Provide the (X, Y) coordinate of the cell's center where the given text is located.  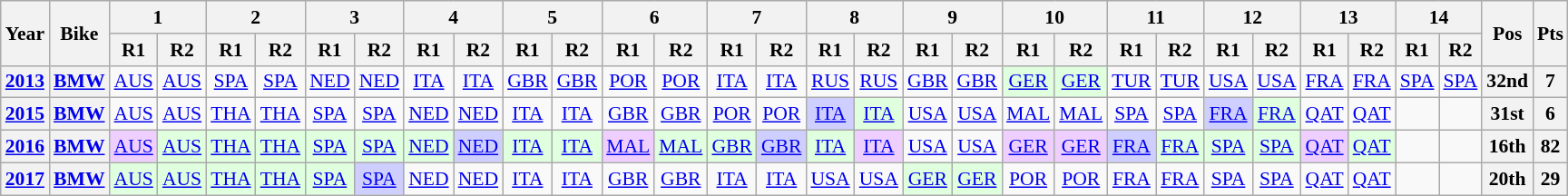
82 (1550, 147)
Pos (1507, 33)
2015 (25, 114)
11 (1156, 17)
16th (1507, 147)
Pts (1550, 33)
2016 (25, 147)
12 (1252, 17)
32nd (1507, 82)
1 (158, 17)
2 (256, 17)
9 (953, 17)
29 (1550, 179)
20th (1507, 179)
Bike (79, 33)
13 (1348, 17)
3 (354, 17)
8 (855, 17)
14 (1439, 17)
5 (552, 17)
2017 (25, 179)
10 (1054, 17)
4 (454, 17)
31st (1507, 114)
2013 (25, 82)
Year (25, 33)
